Return [X, Y] of the center of cell containing provided text 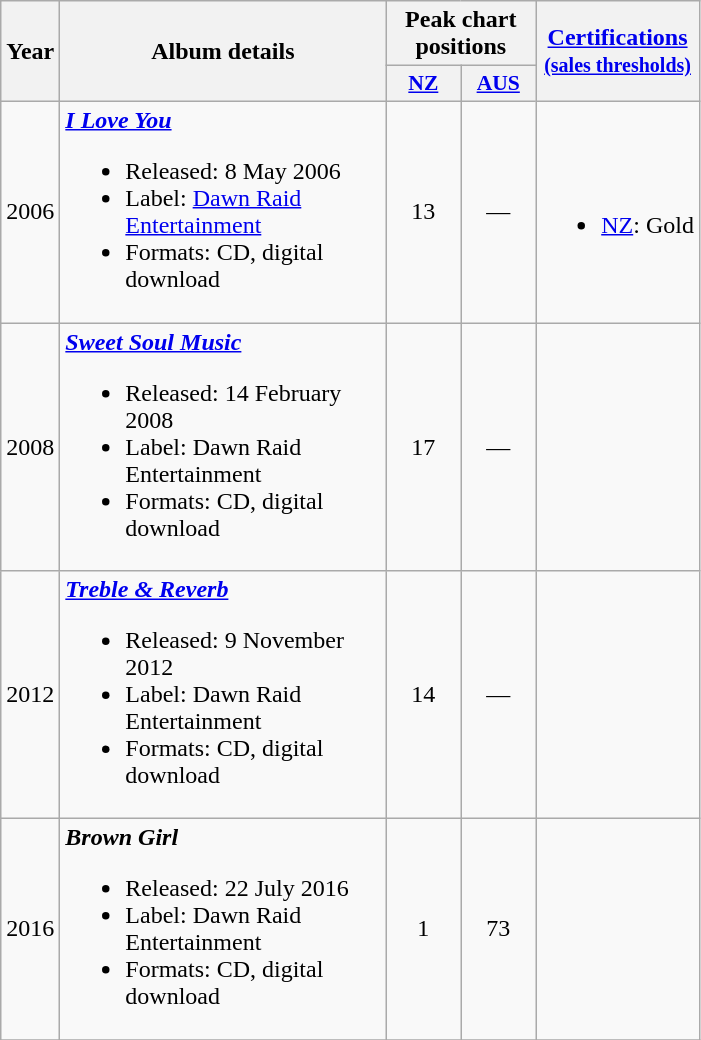
17 [424, 446]
1 [424, 930]
NZ [424, 84]
73 [498, 930]
2006 [30, 212]
2012 [30, 695]
2016 [30, 930]
I Love YouReleased: 8 May 2006Label: Dawn Raid EntertainmentFormats: CD, digital download [223, 212]
2008 [30, 446]
Sweet Soul MusicReleased: 14 February 2008Label: Dawn Raid EntertainmentFormats: CD, digital download [223, 446]
Album details [223, 52]
Peak chart positions [461, 34]
13 [424, 212]
AUS [498, 84]
NZ: Gold [618, 212]
14 [424, 695]
Year [30, 52]
Certifications(sales thresholds) [618, 52]
Treble & ReverbReleased: 9 November 2012Label: Dawn Raid EntertainmentFormats: CD, digital download [223, 695]
Brown GirlReleased: 22 July 2016Label: Dawn Raid EntertainmentFormats: CD, digital download [223, 930]
